Identify which cell holds the provided text, then report its (X, Y) central coordinate. 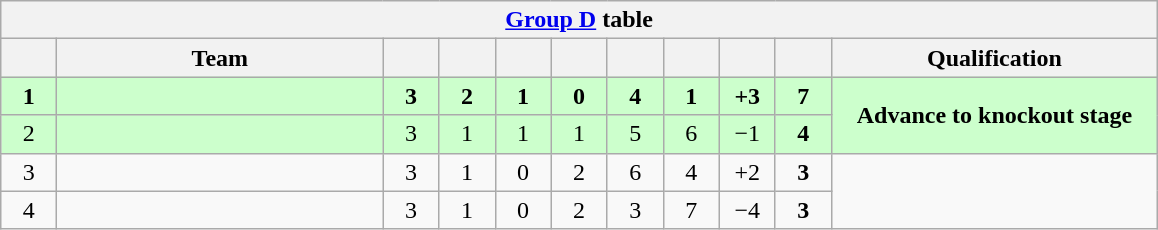
Qualification (994, 58)
+2 (747, 172)
5 (635, 134)
−1 (747, 134)
Group D table (580, 20)
+3 (747, 96)
Team (220, 58)
−4 (747, 210)
Advance to knockout stage (994, 115)
